Identify which cell holds the provided text, then report its [X, Y] central coordinate. 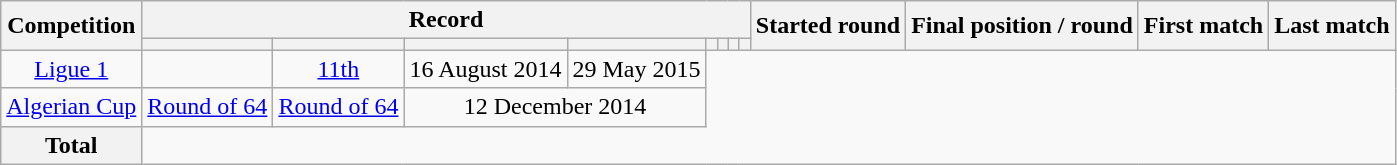
Competition [72, 26]
16 August 2014 [486, 69]
Ligue 1 [72, 69]
Started round [828, 26]
29 May 2015 [636, 69]
Final position / round [1022, 26]
First match [1203, 26]
Total [72, 145]
Last match [1332, 26]
Algerian Cup [72, 107]
11th [338, 69]
12 December 2014 [555, 107]
Record [446, 20]
